Find where the given text appears and provide that cell's center as (X, Y) coordinate. 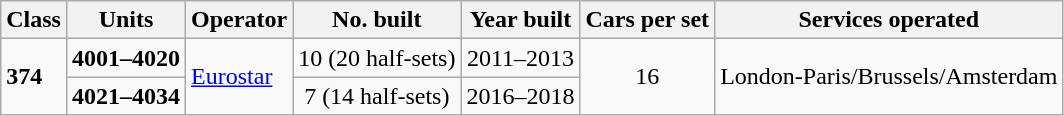
16 (648, 77)
Services operated (889, 20)
374 (34, 77)
Operator (240, 20)
Eurostar (240, 77)
2011–2013 (520, 58)
2016–2018 (520, 96)
London-Paris/Brussels/Amsterdam (889, 77)
No. built (377, 20)
7 (14 half-sets) (377, 96)
Units (126, 20)
Year built (520, 20)
4021–4034 (126, 96)
Cars per set (648, 20)
Class (34, 20)
4001–4020 (126, 58)
10 (20 half-sets) (377, 58)
